Extract the (X, Y) coordinate from the center of the cell holding the provided text.  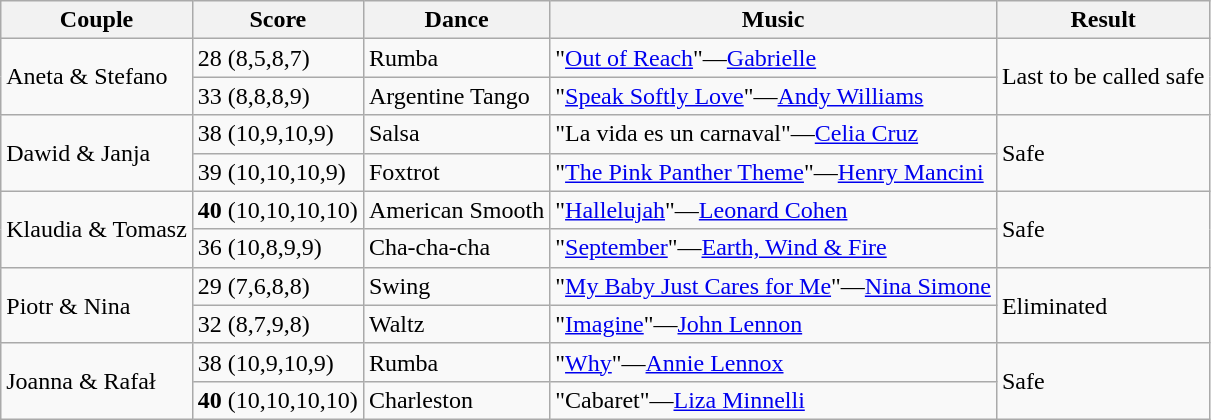
Dance (456, 20)
"Why"—Annie Lennox (774, 362)
"My Baby Just Cares for Me"—Nina Simone (774, 286)
Foxtrot (456, 172)
33 (8,8,8,9) (278, 96)
Aneta & Stefano (97, 77)
Piotr & Nina (97, 305)
Waltz (456, 324)
"September"—Earth, Wind & Fire (774, 248)
Eliminated (1103, 305)
29 (7,6,8,8) (278, 286)
32 (8,7,9,8) (278, 324)
39 (10,10,10,9) (278, 172)
"Imagine"—John Lennon (774, 324)
"Out of Reach"—Gabrielle (774, 58)
28 (8,5,8,7) (278, 58)
Result (1103, 20)
Swing (456, 286)
Charleston (456, 400)
36 (10,8,9,9) (278, 248)
"Cabaret"—Liza Minnelli (774, 400)
Dawid & Janja (97, 153)
"La vida es un carnaval"—Celia Cruz (774, 134)
Last to be called safe (1103, 77)
Music (774, 20)
Cha-cha-cha (456, 248)
"Hallelujah"—Leonard Cohen (774, 210)
Salsa (456, 134)
American Smooth (456, 210)
"Speak Softly Love"—Andy Williams (774, 96)
Joanna & Rafał (97, 381)
"The Pink Panther Theme"—Henry Mancini (774, 172)
Argentine Tango (456, 96)
Score (278, 20)
Klaudia & Tomasz (97, 229)
Couple (97, 20)
